Provide the (x, y) coordinate of the cell's center where the given text is located.  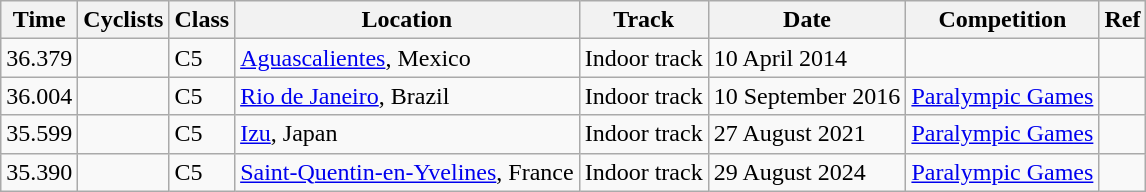
36.379 (40, 58)
10 September 2016 (807, 96)
Date (807, 20)
Competition (1002, 20)
27 August 2021 (807, 134)
10 April 2014 (807, 58)
Cyclists (124, 20)
Track (644, 20)
35.599 (40, 134)
29 August 2024 (807, 172)
Rio de Janeiro, Brazil (408, 96)
Class (202, 20)
36.004 (40, 96)
Saint-Quentin-en-Yvelines, France (408, 172)
Aguascalientes, Mexico (408, 58)
Izu, Japan (408, 134)
Location (408, 20)
35.390 (40, 172)
Time (40, 20)
Ref (1122, 20)
